Scan for the cell matching the given text and deliver its (X, Y) coordinate at center. 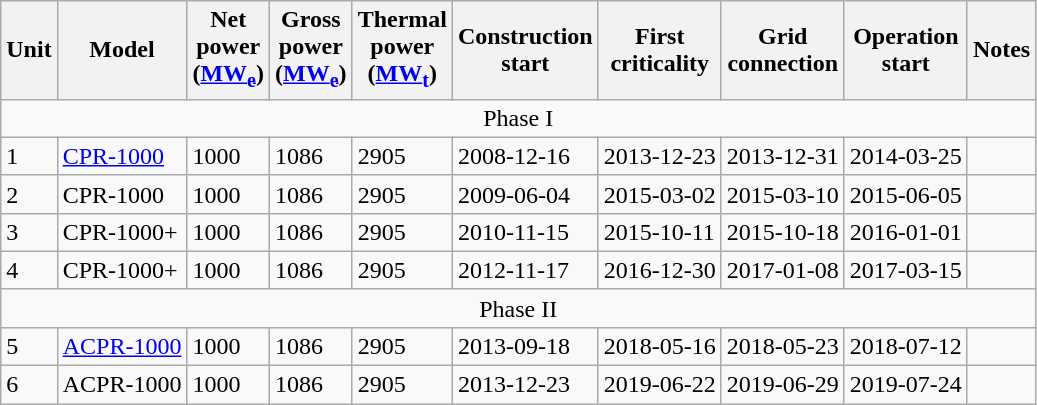
Thermalpower(MWt) (402, 50)
1 (29, 156)
2008-12-16 (525, 156)
2018-05-23 (782, 346)
2017-01-08 (782, 270)
2015-06-05 (906, 194)
2018-05-16 (660, 346)
Phase II (518, 308)
3 (29, 232)
5 (29, 346)
2019-07-24 (906, 385)
2010-11-15 (525, 232)
2019-06-22 (660, 385)
6 (29, 385)
Grosspower(MWe) (312, 50)
Phase I (518, 118)
2009-06-04 (525, 194)
2015-03-02 (660, 194)
Firstcriticality (660, 50)
2015-10-11 (660, 232)
2016-01-01 (906, 232)
2016-12-30 (660, 270)
2018-07-12 (906, 346)
2015-03-10 (782, 194)
2 (29, 194)
2014-03-25 (906, 156)
2013-12-31 (782, 156)
2015-10-18 (782, 232)
Netpower(MWe) (228, 50)
Notes (1001, 50)
Operationstart (906, 50)
Model (122, 50)
Unit (29, 50)
2017-03-15 (906, 270)
2019-06-29 (782, 385)
2012-11-17 (525, 270)
2013-09-18 (525, 346)
Constructionstart (525, 50)
4 (29, 270)
Gridconnection (782, 50)
